Locate the cell with the specified text and output its [X, Y] center coordinate. 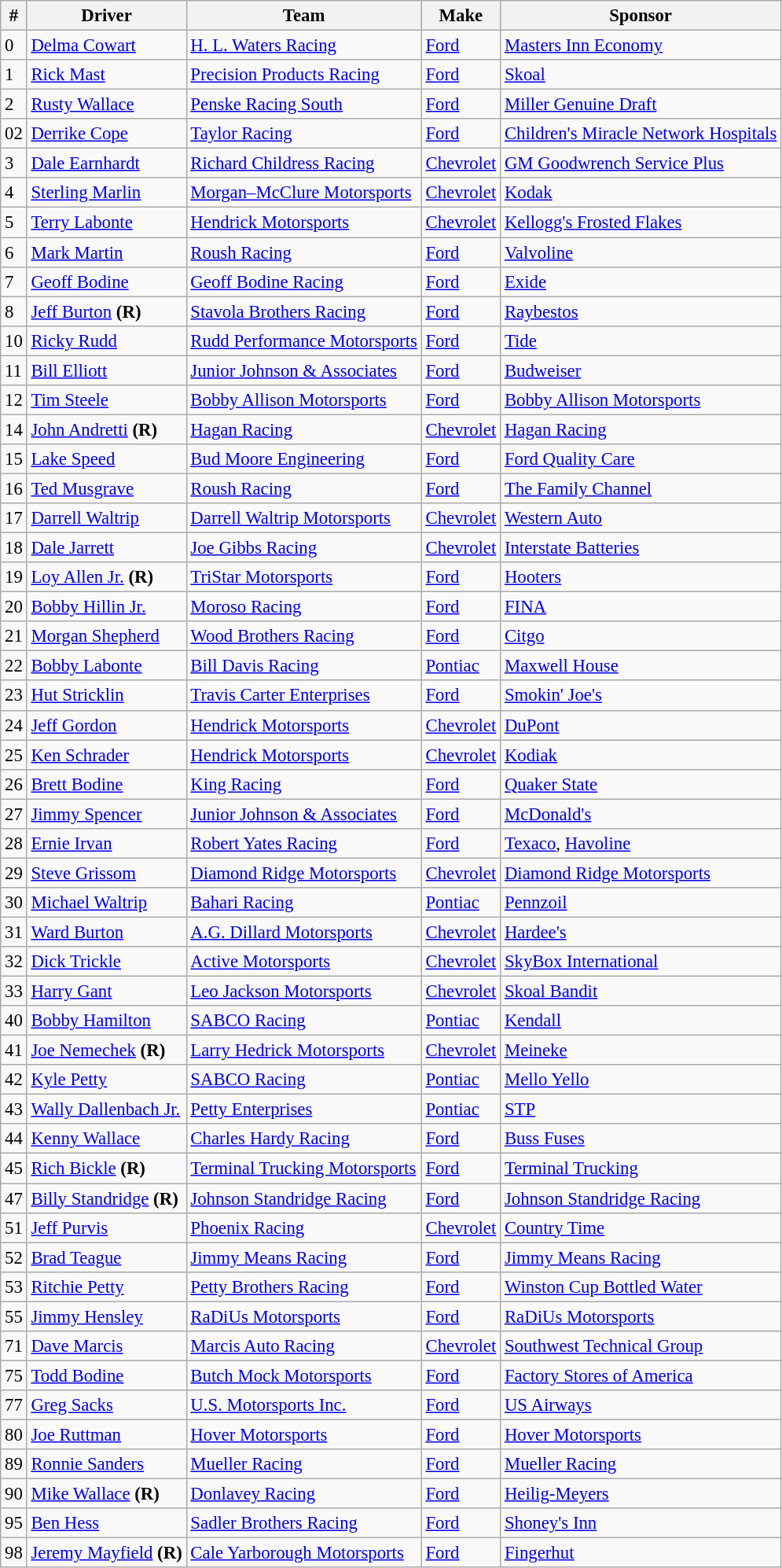
77 [14, 1405]
Driver [107, 16]
Maxwell House [641, 666]
1 [14, 75]
7 [14, 282]
H. L. Waters Racing [303, 46]
STP [641, 1110]
02 [14, 134]
Leo Jackson Motorsports [303, 992]
Todd Bodine [107, 1375]
Texaco, Havoline [641, 844]
33 [14, 992]
Factory Stores of America [641, 1375]
Terminal Trucking [641, 1169]
Bobby Hillin Jr. [107, 607]
55 [14, 1316]
# [14, 16]
Wood Brothers Racing [303, 636]
Larry Hedrick Motorsports [303, 1051]
4 [14, 193]
21 [14, 636]
98 [14, 1553]
Derrike Cope [107, 134]
Heilig-Meyers [641, 1494]
Skoal Bandit [641, 992]
15 [14, 459]
Budweiser [641, 370]
Delma Cowart [107, 46]
Rick Mast [107, 75]
Mark Martin [107, 252]
Rusty Wallace [107, 105]
19 [14, 577]
Jimmy Spencer [107, 814]
Jeff Purvis [107, 1228]
45 [14, 1169]
Ford Quality Care [641, 459]
DuPont [641, 725]
Precision Products Racing [303, 75]
Geoff Bodine Racing [303, 282]
Ward Burton [107, 932]
Terminal Trucking Motorsports [303, 1169]
Cale Yarborough Motorsports [303, 1553]
Sponsor [641, 16]
Active Motorsports [303, 962]
Jeff Burton (R) [107, 311]
Ronnie Sanders [107, 1464]
26 [14, 784]
41 [14, 1051]
47 [14, 1198]
Richard Childress Racing [303, 164]
71 [14, 1346]
10 [14, 340]
28 [14, 844]
Ricky Rudd [107, 340]
53 [14, 1286]
3 [14, 164]
Ernie Irvan [107, 844]
Dick Trickle [107, 962]
Meineke [641, 1051]
75 [14, 1375]
Morgan–McClure Motorsports [303, 193]
Skoal [641, 75]
Lake Speed [107, 459]
44 [14, 1139]
Joe Ruttman [107, 1434]
20 [14, 607]
Ted Musgrave [107, 488]
Bahari Racing [303, 903]
Western Auto [641, 518]
The Family Channel [641, 488]
Sadler Brothers Racing [303, 1523]
Steve Grissom [107, 873]
16 [14, 488]
Greg Sacks [107, 1405]
Bobby Labonte [107, 666]
80 [14, 1434]
Tide [641, 340]
Raybestos [641, 311]
Rich Bickle (R) [107, 1169]
Geoff Bodine [107, 282]
8 [14, 311]
Buss Fuses [641, 1139]
29 [14, 873]
Winston Cup Bottled Water [641, 1286]
32 [14, 962]
John Andretti (R) [107, 429]
Children's Miracle Network Hospitals [641, 134]
Moroso Racing [303, 607]
22 [14, 666]
Bill Elliott [107, 370]
Kyle Petty [107, 1080]
Dale Jarrett [107, 548]
27 [14, 814]
42 [14, 1080]
95 [14, 1523]
Hardee's [641, 932]
Sterling Marlin [107, 193]
18 [14, 548]
FINA [641, 607]
Hooters [641, 577]
2 [14, 105]
A.G. Dillard Motorsports [303, 932]
Terry Labonte [107, 223]
Joe Gibbs Racing [303, 548]
Country Time [641, 1228]
Darrell Waltrip [107, 518]
Taylor Racing [303, 134]
Harry Gant [107, 992]
Loy Allen Jr. (R) [107, 577]
Valvoline [641, 252]
Kendall [641, 1021]
Jeremy Mayfield (R) [107, 1553]
Rudd Performance Motorsports [303, 340]
Citgo [641, 636]
Kellogg's Frosted Flakes [641, 223]
Masters Inn Economy [641, 46]
Stavola Brothers Racing [303, 311]
Marcis Auto Racing [303, 1346]
14 [14, 429]
40 [14, 1021]
Pennzoil [641, 903]
SkyBox International [641, 962]
Ritchie Petty [107, 1286]
Kenny Wallace [107, 1139]
Miller Genuine Draft [641, 105]
Morgan Shepherd [107, 636]
Jeff Gordon [107, 725]
24 [14, 725]
Exide [641, 282]
52 [14, 1257]
23 [14, 696]
Petty Brothers Racing [303, 1286]
Robert Yates Racing [303, 844]
Bill Davis Racing [303, 666]
Travis Carter Enterprises [303, 696]
90 [14, 1494]
0 [14, 46]
Darrell Waltrip Motorsports [303, 518]
US Airways [641, 1405]
Tim Steele [107, 400]
17 [14, 518]
TriStar Motorsports [303, 577]
Dale Earnhardt [107, 164]
Team [303, 16]
Joe Nemechek (R) [107, 1051]
Charles Hardy Racing [303, 1139]
Bobby Hamilton [107, 1021]
Make [461, 16]
Jimmy Hensley [107, 1316]
Brett Bodine [107, 784]
Mike Wallace (R) [107, 1494]
6 [14, 252]
Phoenix Racing [303, 1228]
Petty Enterprises [303, 1110]
Bud Moore Engineering [303, 459]
Interstate Batteries [641, 548]
Smokin' Joe's [641, 696]
31 [14, 932]
Michael Waltrip [107, 903]
Southwest Technical Group [641, 1346]
12 [14, 400]
Kodiak [641, 755]
Kodak [641, 193]
Billy Standridge (R) [107, 1198]
Ben Hess [107, 1523]
Butch Mock Motorsports [303, 1375]
Penske Racing South [303, 105]
Donlavey Racing [303, 1494]
Quaker State [641, 784]
Shoney's Inn [641, 1523]
Wally Dallenbach Jr. [107, 1110]
U.S. Motorsports Inc. [303, 1405]
Ken Schrader [107, 755]
43 [14, 1110]
McDonald's [641, 814]
Hut Stricklin [107, 696]
30 [14, 903]
Fingerhut [641, 1553]
51 [14, 1228]
GM Goodwrench Service Plus [641, 164]
11 [14, 370]
5 [14, 223]
Dave Marcis [107, 1346]
25 [14, 755]
Mello Yello [641, 1080]
King Racing [303, 784]
Brad Teague [107, 1257]
89 [14, 1464]
